Identify which cell holds the provided text, then report its (X, Y) central coordinate. 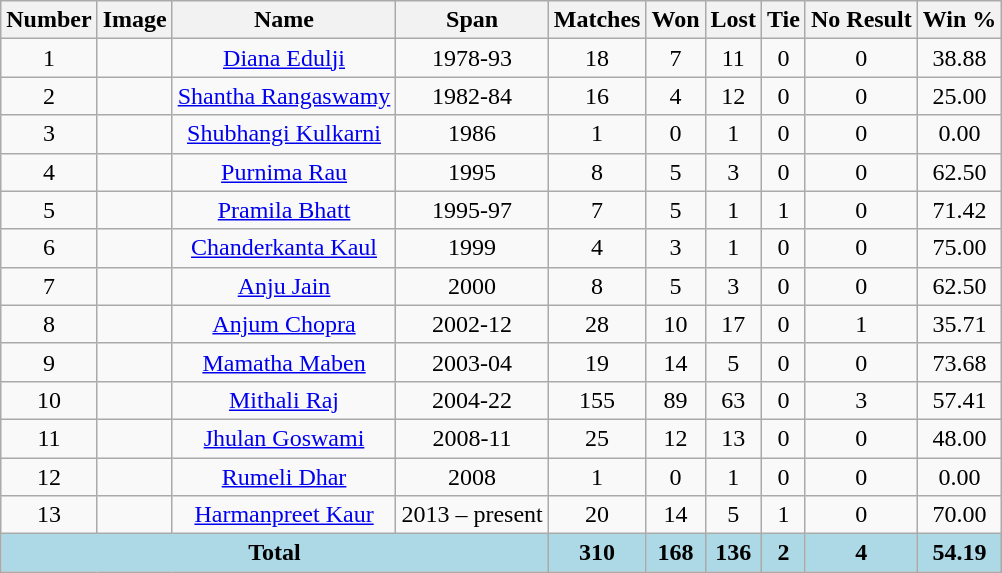
89 (676, 400)
25 (597, 438)
2013 – present (472, 515)
9 (49, 362)
Jhulan Goswami (284, 438)
Number (49, 20)
2004-22 (472, 400)
28 (597, 324)
Harmanpreet Kaur (284, 515)
Purnima Rau (284, 172)
Span (472, 20)
Won (676, 20)
Anju Jain (284, 286)
168 (676, 553)
Shubhangi Kulkarni (284, 134)
Rumeli Dhar (284, 477)
310 (597, 553)
17 (733, 324)
Pramila Bhatt (284, 210)
1986 (472, 134)
38.88 (960, 58)
6 (49, 248)
1995 (472, 172)
70.00 (960, 515)
18 (597, 58)
Name (284, 20)
Total (275, 553)
Matches (597, 20)
2003-04 (472, 362)
Chanderkanta Kaul (284, 248)
Anjum Chopra (284, 324)
1999 (472, 248)
57.41 (960, 400)
1982-84 (472, 96)
2008-11 (472, 438)
Lost (733, 20)
35.71 (960, 324)
54.19 (960, 553)
73.68 (960, 362)
Win % (960, 20)
1978-93 (472, 58)
63 (733, 400)
No Result (861, 20)
155 (597, 400)
2008 (472, 477)
1995-97 (472, 210)
Tie (783, 20)
Image (134, 20)
20 (597, 515)
Diana Edulji (284, 58)
136 (733, 553)
2002-12 (472, 324)
71.42 (960, 210)
Mamatha Maben (284, 362)
19 (597, 362)
16 (597, 96)
Mithali Raj (284, 400)
2000 (472, 286)
Shantha Rangaswamy (284, 96)
48.00 (960, 438)
75.00 (960, 248)
25.00 (960, 96)
